Find where the given text appears and provide that cell's center as [x, y] coordinate. 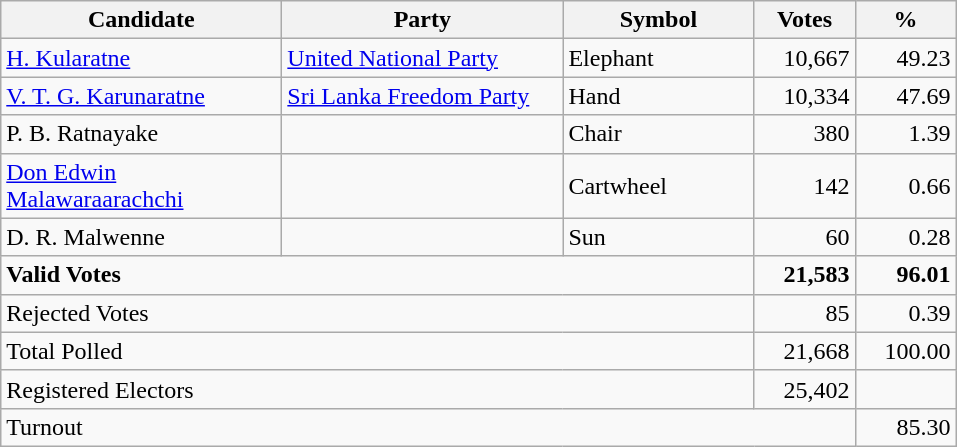
0.39 [906, 313]
380 [804, 134]
142 [804, 186]
Registered Electors [378, 389]
Turnout [428, 427]
21,583 [804, 275]
% [906, 20]
10,334 [804, 96]
Candidate [142, 20]
96.01 [906, 275]
H. Kularatne [142, 58]
47.69 [906, 96]
United National Party [422, 58]
Don Edwin Malawaraarachchi [142, 186]
Total Polled [378, 351]
21,668 [804, 351]
85 [804, 313]
Rejected Votes [378, 313]
Elephant [658, 58]
Chair [658, 134]
Sun [658, 237]
0.66 [906, 186]
25,402 [804, 389]
Votes [804, 20]
1.39 [906, 134]
V. T. G. Karunaratne [142, 96]
Sri Lanka Freedom Party [422, 96]
Hand [658, 96]
P. B. Ratnayake [142, 134]
85.30 [906, 427]
10,667 [804, 58]
Symbol [658, 20]
Party [422, 20]
D. R. Malwenne [142, 237]
100.00 [906, 351]
0.28 [906, 237]
Valid Votes [378, 275]
60 [804, 237]
49.23 [906, 58]
Cartwheel [658, 186]
